Capture the cell that displays the provided text and extract its [X, Y] central coordinate. 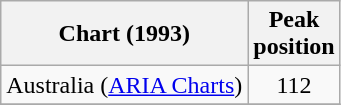
Chart (1993) [124, 34]
112 [294, 85]
Peakposition [294, 34]
Australia (ARIA Charts) [124, 85]
